For the text-containing cell, return its midpoint in [X, Y] coordinate format. 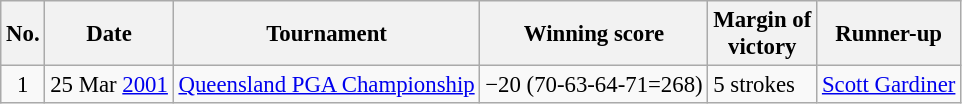
Runner-up [889, 34]
5 strokes [762, 85]
Scott Gardiner [889, 85]
−20 (70-63-64-71=268) [594, 85]
No. [23, 34]
Winning score [594, 34]
Date [109, 34]
1 [23, 85]
Queensland PGA Championship [326, 85]
Margin ofvictory [762, 34]
25 Mar 2001 [109, 85]
Tournament [326, 34]
